Determine the (X, Y) coordinate at the center of the cell enclosing the given text.  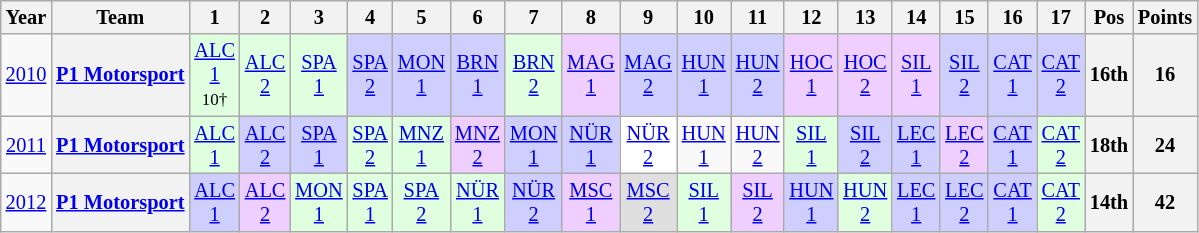
42 (1165, 202)
HOC1 (811, 75)
2012 (26, 202)
24 (1165, 145)
MAG2 (648, 75)
Year (26, 17)
MNZ2 (478, 145)
13 (865, 17)
MSC1 (590, 202)
14th (1109, 202)
8 (590, 17)
6 (478, 17)
1 (214, 17)
12 (811, 17)
16th (1109, 75)
10 (704, 17)
Points (1165, 17)
3 (318, 17)
9 (648, 17)
18th (1109, 145)
5 (422, 17)
15 (964, 17)
2011 (26, 145)
14 (916, 17)
4 (370, 17)
2010 (26, 75)
BRN1 (478, 75)
Team (120, 17)
17 (1061, 17)
ALC110† (214, 75)
11 (758, 17)
2 (265, 17)
MSC2 (648, 202)
MAG1 (590, 75)
BRN2 (534, 75)
Pos (1109, 17)
MNZ1 (422, 145)
HOC2 (865, 75)
7 (534, 17)
